Scan for the cell matching the given text and deliver its (x, y) coordinate at center. 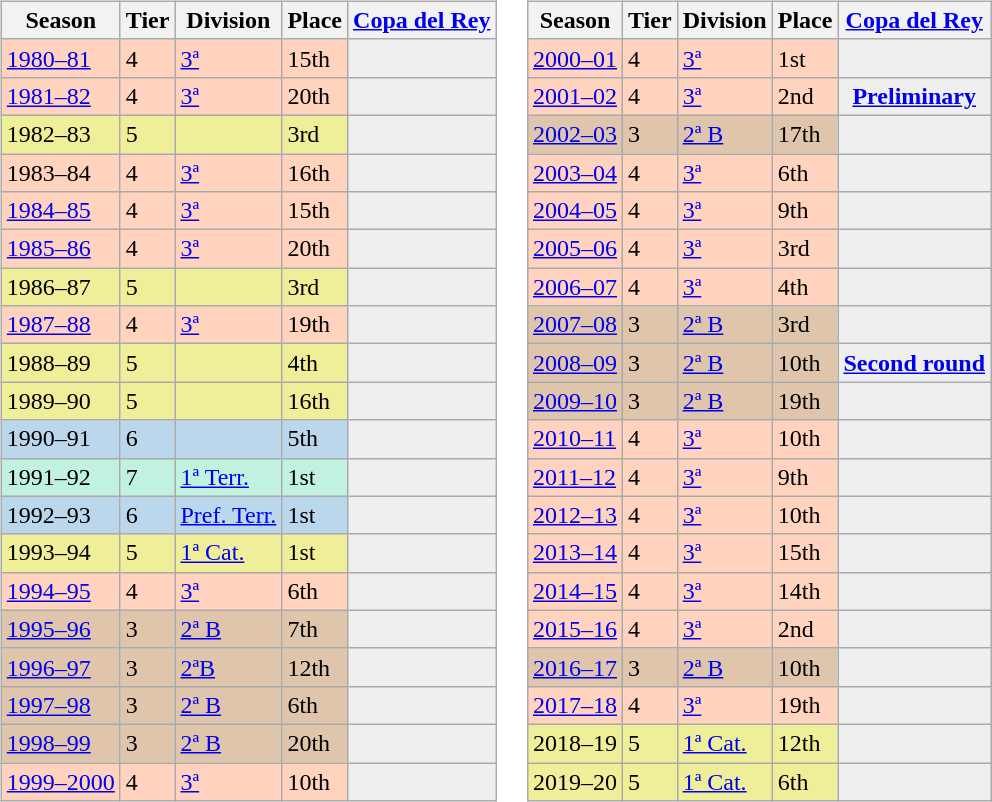
2014–15 (574, 591)
1982–83 (60, 134)
1991–92 (60, 477)
2017–18 (574, 705)
1984–85 (60, 211)
2012–13 (574, 515)
1996–97 (60, 667)
1993–94 (60, 553)
1981–82 (60, 96)
2013–14 (574, 553)
14th (805, 591)
1999–2000 (60, 781)
2ªB (228, 667)
2004–05 (574, 211)
1995–96 (60, 629)
1ª Terr. (228, 477)
2006–07 (574, 287)
5th (315, 439)
1985–86 (60, 249)
Preliminary (914, 96)
Pref. Terr. (228, 515)
1987–88 (60, 325)
1983–84 (60, 173)
1994–95 (60, 591)
2003–04 (574, 173)
2000–01 (574, 58)
1986–87 (60, 287)
2016–17 (574, 667)
1998–99 (60, 743)
17th (805, 134)
7 (148, 477)
2018–19 (574, 743)
1980–81 (60, 58)
2011–12 (574, 477)
2005–06 (574, 249)
1992–93 (60, 515)
2008–09 (574, 363)
1990–91 (60, 439)
2001–02 (574, 96)
Second round (914, 363)
1997–98 (60, 705)
2019–20 (574, 781)
2010–11 (574, 439)
1988–89 (60, 363)
2002–03 (574, 134)
2015–16 (574, 629)
1989–90 (60, 401)
2007–08 (574, 325)
2009–10 (574, 401)
7th (315, 629)
